Pinpoint the cell where the given text exists, returning its [x, y] midpoint coordinate. 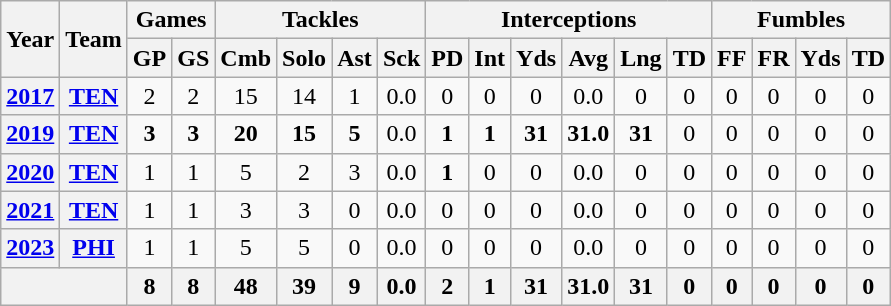
Tackles [320, 20]
Interceptions [569, 20]
Games [170, 20]
2020 [30, 172]
GP [149, 58]
Cmb [246, 58]
Lng [641, 58]
2017 [30, 96]
2021 [30, 210]
9 [355, 286]
Avg [588, 58]
2023 [30, 248]
FF [732, 58]
48 [246, 286]
Fumbles [802, 20]
PD [448, 58]
Solo [304, 58]
Int [490, 58]
39 [304, 286]
Year [30, 39]
GS [194, 58]
Team [94, 39]
2019 [30, 134]
Sck [401, 58]
14 [304, 96]
PHI [94, 248]
Ast [355, 58]
20 [246, 134]
FR [774, 58]
